Determine the (X, Y) coordinate at the center of the cell enclosing the given text.  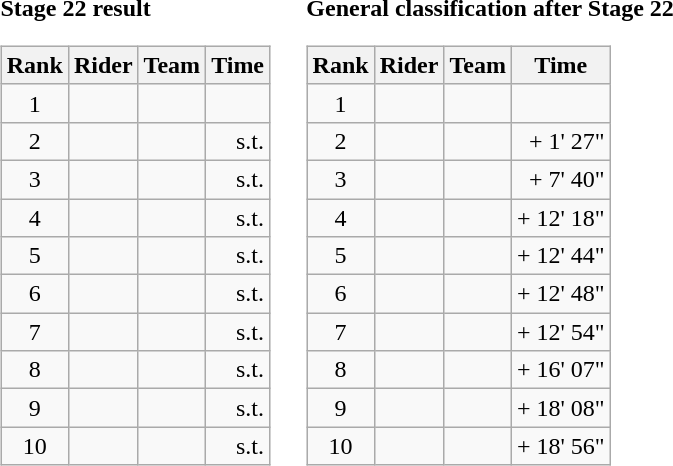
+ 18' 56" (560, 446)
+ 7' 40" (560, 179)
+ 18' 08" (560, 408)
+ 12' 44" (560, 256)
+ 12' 48" (560, 294)
+ 1' 27" (560, 141)
+ 12' 18" (560, 217)
+ 12' 54" (560, 332)
+ 16' 07" (560, 370)
